For the text-containing cell, return its midpoint in [x, y] coordinate format. 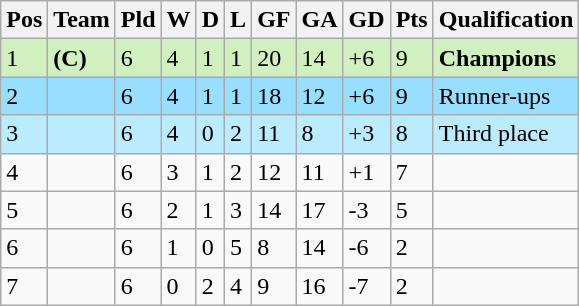
18 [274, 96]
+3 [366, 134]
Runner-ups [506, 96]
Qualification [506, 20]
20 [274, 58]
+1 [366, 172]
(C) [82, 58]
-3 [366, 210]
-7 [366, 286]
Pts [412, 20]
16 [320, 286]
GA [320, 20]
Team [82, 20]
-6 [366, 248]
Pos [24, 20]
D [210, 20]
Champions [506, 58]
Pld [138, 20]
L [238, 20]
17 [320, 210]
GD [366, 20]
W [178, 20]
GF [274, 20]
Third place [506, 134]
